Output the [x, y] coordinate of the center of the cell containing the given text.  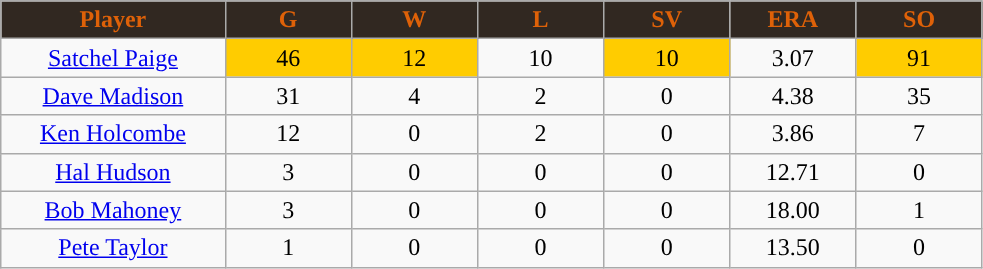
91 [919, 58]
4 [414, 96]
7 [919, 134]
3.86 [793, 134]
L [540, 20]
4.38 [793, 96]
Pete Taylor [113, 248]
Player [113, 20]
W [414, 20]
Ken Holcombe [113, 134]
ERA [793, 20]
46 [288, 58]
13.50 [793, 248]
12.71 [793, 172]
SO [919, 20]
35 [919, 96]
G [288, 20]
Dave Madison [113, 96]
3.07 [793, 58]
Bob Mahoney [113, 210]
31 [288, 96]
SV [667, 20]
Hal Hudson [113, 172]
Satchel Paige [113, 58]
18.00 [793, 210]
